Scan for the cell matching the given text and deliver its (x, y) coordinate at center. 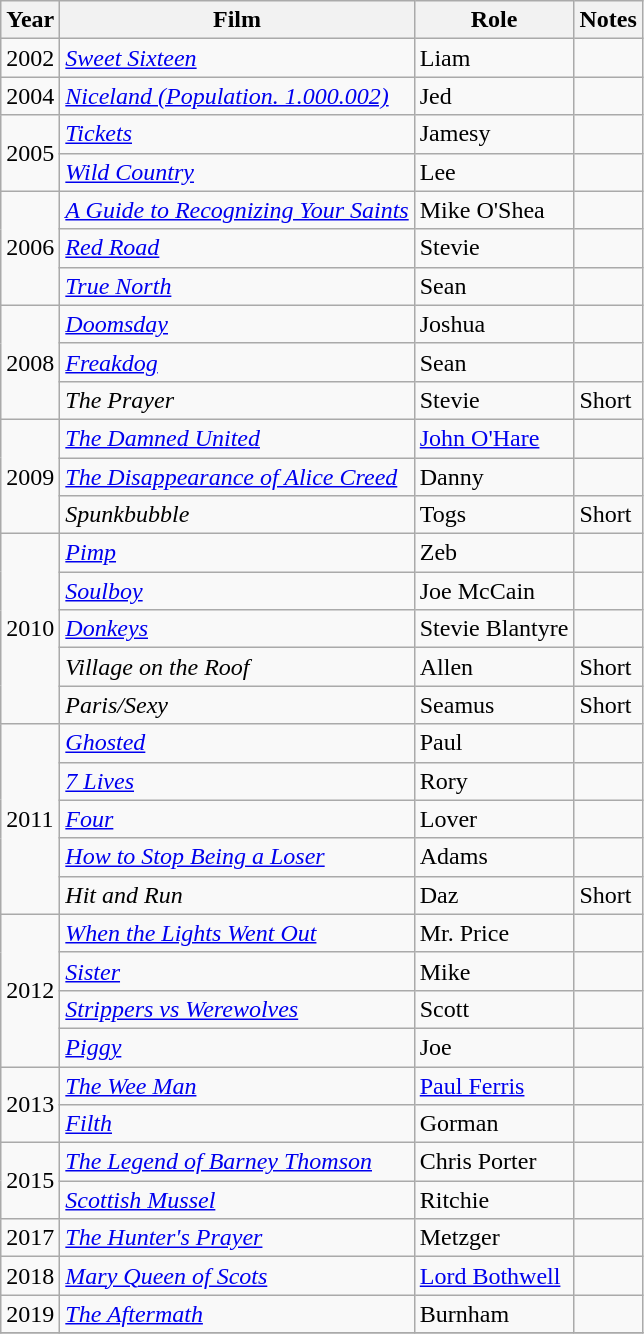
Strippers vs Werewolves (237, 1009)
Pimp (237, 553)
The Legend of Barney Thomson (237, 1162)
Ghosted (237, 743)
2012 (30, 990)
The Prayer (237, 400)
Seamus (494, 705)
Gorman (494, 1124)
2018 (30, 1276)
Soulboy (237, 591)
Hit and Run (237, 895)
Sweet Sixteen (237, 58)
Adams (494, 857)
Freakdog (237, 362)
When the Lights Went Out (237, 933)
Mike O'Shea (494, 210)
Zeb (494, 553)
2010 (30, 629)
Rory (494, 781)
2005 (30, 153)
Notes (608, 20)
Scott (494, 1009)
2002 (30, 58)
The Hunter's Prayer (237, 1238)
True North (237, 286)
Stevie Blantyre (494, 629)
Ritchie (494, 1200)
Mary Queen of Scots (237, 1276)
Joshua (494, 324)
2019 (30, 1314)
7 Lives (237, 781)
Scottish Mussel (237, 1200)
2006 (30, 248)
Spunkbubble (237, 515)
Danny (494, 477)
Daz (494, 895)
Lee (494, 172)
Jamesy (494, 134)
Role (494, 20)
Red Road (237, 248)
2015 (30, 1181)
Metzger (494, 1238)
Jed (494, 96)
2008 (30, 362)
Lord Bothwell (494, 1276)
Liam (494, 58)
2011 (30, 819)
Lover (494, 819)
Four (237, 819)
Sister (237, 971)
Village on the Roof (237, 667)
Allen (494, 667)
Togs (494, 515)
Niceland (Population. 1.000.002) (237, 96)
A Guide to Recognizing Your Saints (237, 210)
Mike (494, 971)
Filth (237, 1124)
Joe (494, 1047)
Year (30, 20)
Piggy (237, 1047)
Chris Porter (494, 1162)
Donkeys (237, 629)
How to Stop Being a Loser (237, 857)
The Disappearance of Alice Creed (237, 477)
2009 (30, 476)
The Aftermath (237, 1314)
Wild Country (237, 172)
2013 (30, 1104)
Burnham (494, 1314)
John O'Hare (494, 438)
Doomsday (237, 324)
Mr. Price (494, 933)
2017 (30, 1238)
Paul Ferris (494, 1085)
Film (237, 20)
Joe McCain (494, 591)
Paris/Sexy (237, 705)
The Damned United (237, 438)
The Wee Man (237, 1085)
Paul (494, 743)
2004 (30, 96)
Tickets (237, 134)
